Provide the [X, Y] coordinate of the cell's center where the given text is located.  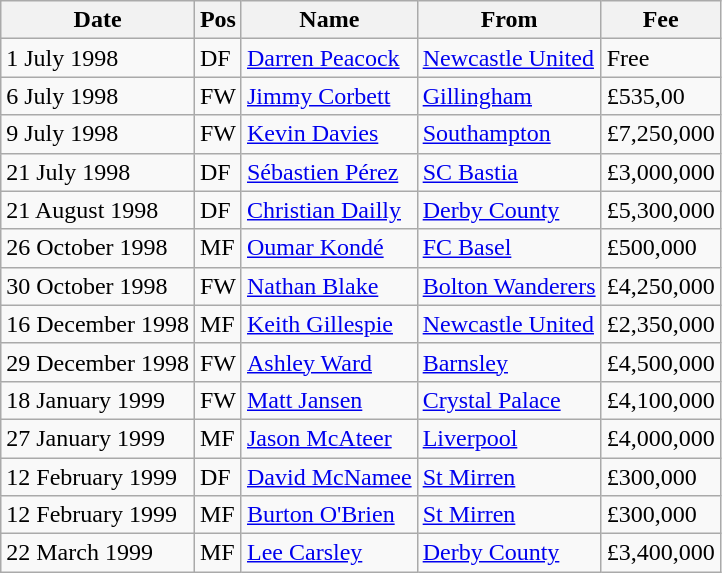
30 October 1998 [98, 286]
David McNamee [329, 477]
26 October 1998 [98, 248]
£3,000,000 [660, 172]
Kevin Davies [329, 134]
Jason McAteer [329, 438]
£500,000 [660, 248]
SC Bastia [509, 172]
Sébastien Pérez [329, 172]
Crystal Palace [509, 400]
Christian Dailly [329, 210]
£4,100,000 [660, 400]
Ashley Ward [329, 362]
16 December 1998 [98, 324]
22 March 1999 [98, 553]
Gillingham [509, 96]
1 July 1998 [98, 58]
29 December 1998 [98, 362]
Barnsley [509, 362]
Lee Carsley [329, 553]
Jimmy Corbett [329, 96]
Pos [218, 20]
From [509, 20]
21 August 1998 [98, 210]
Matt Jansen [329, 400]
£4,500,000 [660, 362]
Darren Peacock [329, 58]
Name [329, 20]
£4,000,000 [660, 438]
£5,300,000 [660, 210]
Southampton [509, 134]
FC Basel [509, 248]
£4,250,000 [660, 286]
Date [98, 20]
Fee [660, 20]
£535,00 [660, 96]
Keith Gillespie [329, 324]
9 July 1998 [98, 134]
£2,350,000 [660, 324]
Oumar Kondé [329, 248]
27 January 1999 [98, 438]
6 July 1998 [98, 96]
Nathan Blake [329, 286]
Free [660, 58]
£3,400,000 [660, 553]
Bolton Wanderers [509, 286]
Burton O'Brien [329, 515]
18 January 1999 [98, 400]
21 July 1998 [98, 172]
£7,250,000 [660, 134]
Liverpool [509, 438]
